Pinpoint the cell where the given text exists, returning its [X, Y] midpoint coordinate. 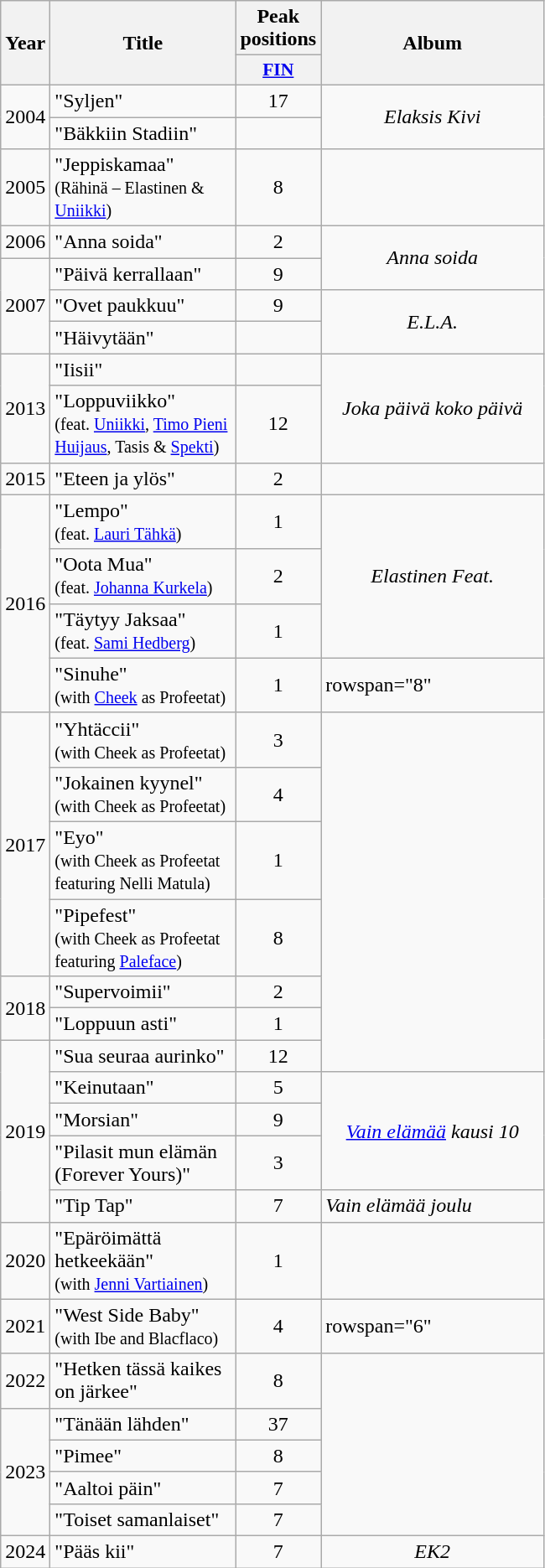
Vain elämää kausi 10 [433, 1131]
2016 [25, 603]
"Sinuhe"(with Cheek as Profeetat) [143, 686]
"Keinutaan" [143, 1088]
Elastinen Feat. [433, 577]
Joka päivä koko päivä [433, 408]
"Toiset samanlaiset" [143, 1519]
"Hetken tässä kaikes on järkee" [143, 1381]
2015 [25, 479]
2019 [25, 1131]
"Syljen" [143, 101]
"Jokainen kyynel"(with Cheek as Profeetat) [143, 794]
2007 [25, 306]
E.L.A. [433, 322]
"Pääs kii" [143, 1551]
rowspan="6" [433, 1326]
"Täytyy Jaksaa"(feat. Sami Hedberg) [143, 630]
"Sua seuraa aurinko" [143, 1056]
"Loppuun asti" [143, 1024]
2004 [25, 116]
"Bäkkiin Stadiin" [143, 133]
FIN [278, 70]
"Oota Mua"(feat. Johanna Kurkela) [143, 577]
"Eteen ja ylös" [143, 479]
5 [278, 1088]
"Pipefest"(with Cheek as Profeetat featuring Paleface) [143, 937]
2018 [25, 1008]
2005 [25, 188]
Vain elämää joulu [433, 1206]
2021 [25, 1326]
"Pilasit mun elämän (Forever Yours)" [143, 1163]
"Aaltoi päin" [143, 1488]
2006 [25, 242]
Album [433, 44]
2020 [25, 1260]
"Pimee" [143, 1456]
2017 [25, 844]
"Eyo"(with Cheek as Profeetat featuring Nelli Matula) [143, 860]
rowspan="8" [433, 686]
"Päivä kerrallaan" [143, 274]
EK2 [433, 1551]
"Epäröimättä hetkeekään"(with Jenni Vartiainen) [143, 1260]
"West Side Baby"(with Ibe and Blacflaco) [143, 1326]
37 [278, 1424]
"Yhtäccii"(with Cheek as Profeetat) [143, 739]
Year [25, 44]
Title [143, 44]
2013 [25, 408]
"Anna soida" [143, 242]
2024 [25, 1551]
2022 [25, 1381]
Elaksis Kivi [433, 116]
2023 [25, 1472]
"Jeppiskamaa" (Rähinä – Elastinen & Uniikki) [143, 188]
"Ovet paukkuu" [143, 306]
Peak positions [278, 28]
"Loppuviikko"(feat. Uniikki, Timo Pieni Huijaus, Tasis & Spekti) [143, 424]
"Morsian" [143, 1120]
"Lempo"(feat. Lauri Tähkä) [143, 521]
"Iisii" [143, 370]
"Tip Tap" [143, 1206]
"Tänään lähden" [143, 1424]
Anna soida [433, 258]
"Häivytään" [143, 338]
17 [278, 101]
"Supervoimii" [143, 992]
